From the cell containing the given text, extract its center point as (X, Y) coordinate. 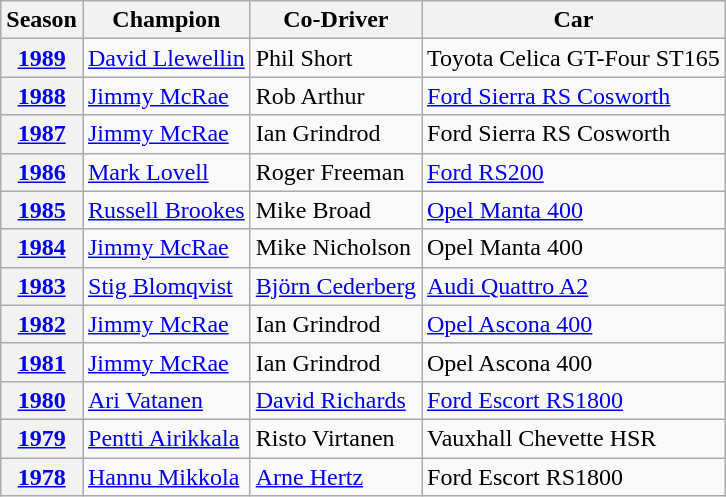
1985 (42, 210)
1980 (42, 400)
Risto Virtanen (336, 438)
Season (42, 20)
Mark Lovell (166, 172)
1981 (42, 362)
1988 (42, 96)
Roger Freeman (336, 172)
1984 (42, 248)
Audi Quattro A2 (574, 286)
Stig Blomqvist (166, 286)
1979 (42, 438)
Arne Hertz (336, 477)
1978 (42, 477)
Vauxhall Chevette HSR (574, 438)
Phil Short (336, 58)
David Llewellin (166, 58)
Car (574, 20)
Björn Cederberg (336, 286)
Pentti Airikkala (166, 438)
Toyota Celica GT-Four ST165 (574, 58)
Mike Broad (336, 210)
Champion (166, 20)
1982 (42, 324)
Hannu Mikkola (166, 477)
Rob Arthur (336, 96)
Ari Vatanen (166, 400)
Co-Driver (336, 20)
1987 (42, 134)
Mike Nicholson (336, 248)
1989 (42, 58)
1983 (42, 286)
1986 (42, 172)
Ford RS200 (574, 172)
Russell Brookes (166, 210)
David Richards (336, 400)
